Search for the cell housing the specified text and yield its (x, y) center coordinate. 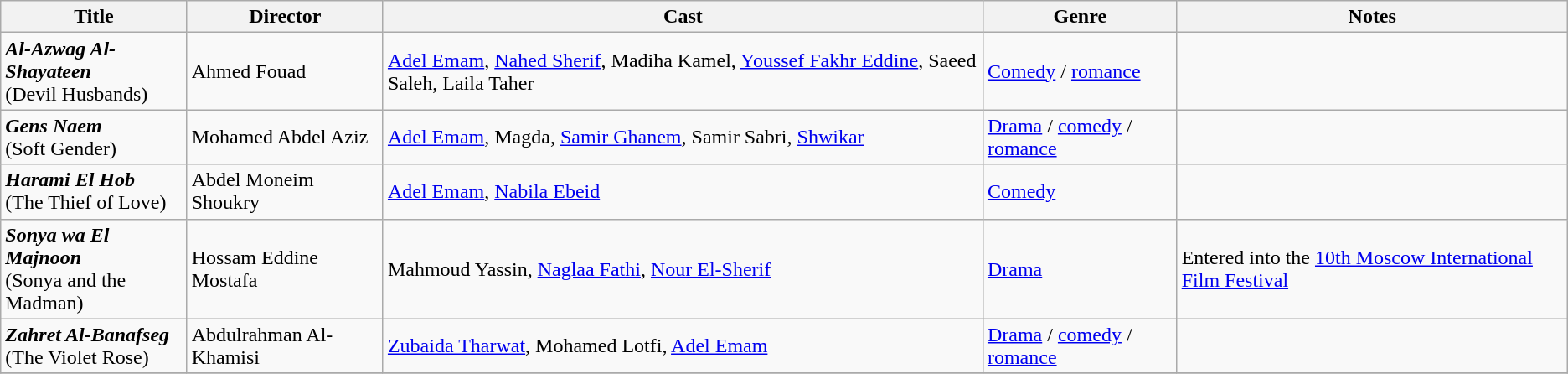
Abdulrahman Al-Khamisi (285, 345)
Comedy / romance (1080, 71)
Adel Emam, Nabila Ebeid (683, 191)
Abdel Moneim Shoukry (285, 191)
Mohamed Abdel Aziz (285, 138)
Harami El Hob(The Thief of Love) (94, 191)
Genre (1080, 17)
Title (94, 17)
Director (285, 17)
Sonya wa El Majnoon(Sonya and the Madman) (94, 268)
Cast (683, 17)
Notes (1372, 17)
Ahmed Fouad (285, 71)
Gens Naem(Soft Gender) (94, 138)
Mahmoud Yassin, Naglaa Fathi, Nour El-Sherif (683, 268)
Zahret Al-Banafseg(The Violet Rose) (94, 345)
Zubaida Tharwat, Mohamed Lotfi, Adel Emam (683, 345)
Entered into the 10th Moscow International Film Festival (1372, 268)
Comedy (1080, 191)
Adel Emam, Nahed Sherif, Madiha Kamel, Youssef Fakhr Eddine, Saeed Saleh, Laila Taher (683, 71)
Drama (1080, 268)
Adel Emam, Magda, Samir Ghanem, Samir Sabri, Shwikar (683, 138)
Hossam Eddine Mostafa (285, 268)
Al-Azwag Al-Shayateen(Devil Husbands) (94, 71)
